Extract the [x, y] coordinate from the center of the cell holding the provided text.  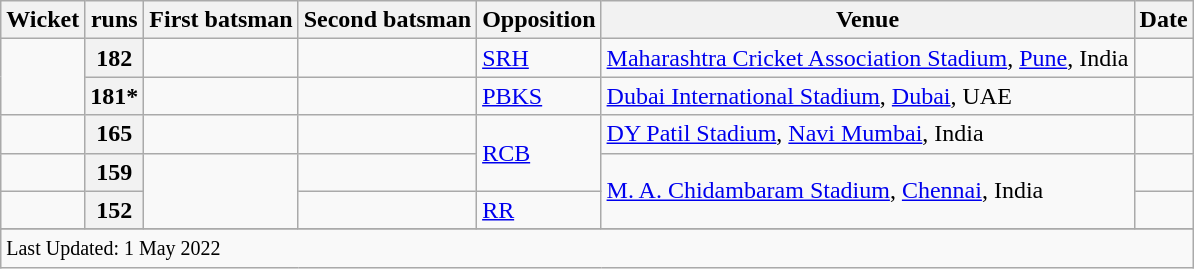
Maharashtra Cricket Association Stadium, Pune, India [868, 58]
First batsman [221, 20]
M. A. Chidambaram Stadium, Chennai, India [868, 191]
RR [539, 210]
Opposition [539, 20]
Last Updated: 1 May 2022 [597, 248]
Second batsman [387, 20]
159 [114, 172]
RCB [539, 153]
Wicket [43, 20]
Venue [868, 20]
runs [114, 20]
165 [114, 134]
152 [114, 210]
DY Patil Stadium, Navi Mumbai, India [868, 134]
182 [114, 58]
Dubai International Stadium, Dubai, UAE [868, 96]
SRH [539, 58]
PBKS [539, 96]
Date [1164, 20]
181* [114, 96]
